Return the (X, Y) coordinate for the center point of the cell that contains the specified text.  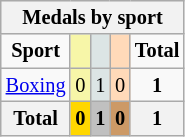
Boxing (36, 85)
Sport (36, 51)
Medals by sport (92, 17)
